Return the (x, y) coordinate for the center point of the cell that contains the specified text.  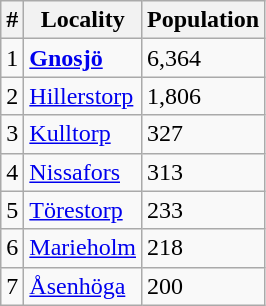
Gnosjö (83, 58)
6 (12, 248)
218 (204, 248)
Population (204, 20)
Marieholm (83, 248)
313 (204, 172)
327 (204, 134)
200 (204, 286)
5 (12, 210)
Nissafors (83, 172)
Åsenhöga (83, 286)
2 (12, 96)
3 (12, 134)
1 (12, 58)
7 (12, 286)
1,806 (204, 96)
233 (204, 210)
6,364 (204, 58)
Hillerstorp (83, 96)
4 (12, 172)
Locality (83, 20)
# (12, 20)
Kulltorp (83, 134)
Törestorp (83, 210)
